Search for the cell housing the specified text and yield its (X, Y) center coordinate. 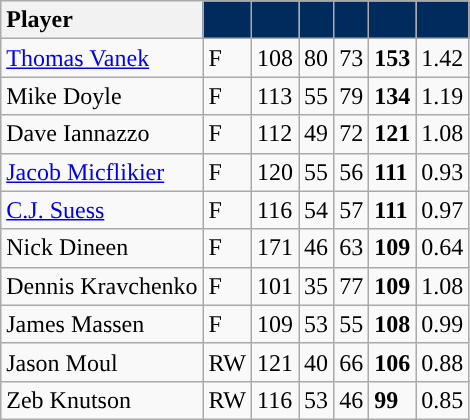
C.J. Suess (102, 210)
72 (352, 134)
Mike Doyle (102, 96)
0.99 (442, 324)
1.42 (442, 58)
101 (274, 286)
Jacob Micflikier (102, 172)
0.85 (442, 400)
49 (316, 134)
77 (352, 286)
40 (316, 362)
63 (352, 248)
0.88 (442, 362)
Dennis Kravchenko (102, 286)
0.97 (442, 210)
0.64 (442, 248)
171 (274, 248)
79 (352, 96)
54 (316, 210)
120 (274, 172)
Player (102, 20)
106 (392, 362)
56 (352, 172)
Dave Iannazzo (102, 134)
80 (316, 58)
35 (316, 286)
153 (392, 58)
134 (392, 96)
Zeb Knutson (102, 400)
73 (352, 58)
57 (352, 210)
66 (352, 362)
Nick Dineen (102, 248)
0.93 (442, 172)
113 (274, 96)
James Massen (102, 324)
Jason Moul (102, 362)
Thomas Vanek (102, 58)
99 (392, 400)
112 (274, 134)
1.19 (442, 96)
